Scan for the cell matching the given text and deliver its (X, Y) coordinate at center. 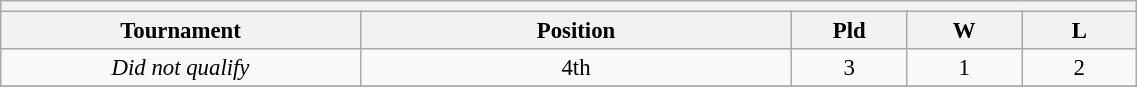
Pld (850, 31)
2 (1080, 68)
Position (576, 31)
Did not qualify (181, 68)
Tournament (181, 31)
W (964, 31)
4th (576, 68)
L (1080, 31)
1 (964, 68)
3 (850, 68)
